Detect which cell encompasses the target text, then output its [X, Y] center coordinate. 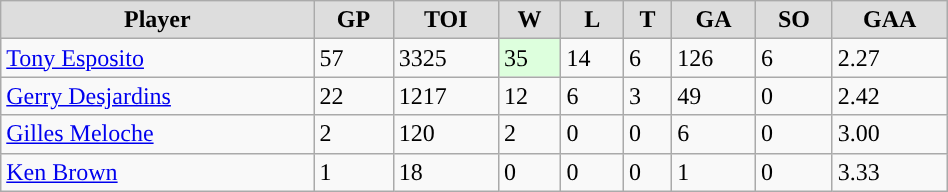
2.42 [890, 96]
3.00 [890, 134]
Ken Brown [158, 172]
35 [530, 58]
49 [714, 96]
GP [354, 20]
2.27 [890, 58]
22 [354, 96]
12 [530, 96]
Gilles Meloche [158, 134]
T [647, 20]
L [592, 20]
TOI [446, 20]
120 [446, 134]
14 [592, 58]
Tony Esposito [158, 58]
126 [714, 58]
GAA [890, 20]
GA [714, 20]
Player [158, 20]
W [530, 20]
57 [354, 58]
3.33 [890, 172]
1217 [446, 96]
18 [446, 172]
SO [794, 20]
3 [647, 96]
3325 [446, 58]
Gerry Desjardins [158, 96]
